Find where the given text appears and provide that cell's center as (X, Y) coordinate. 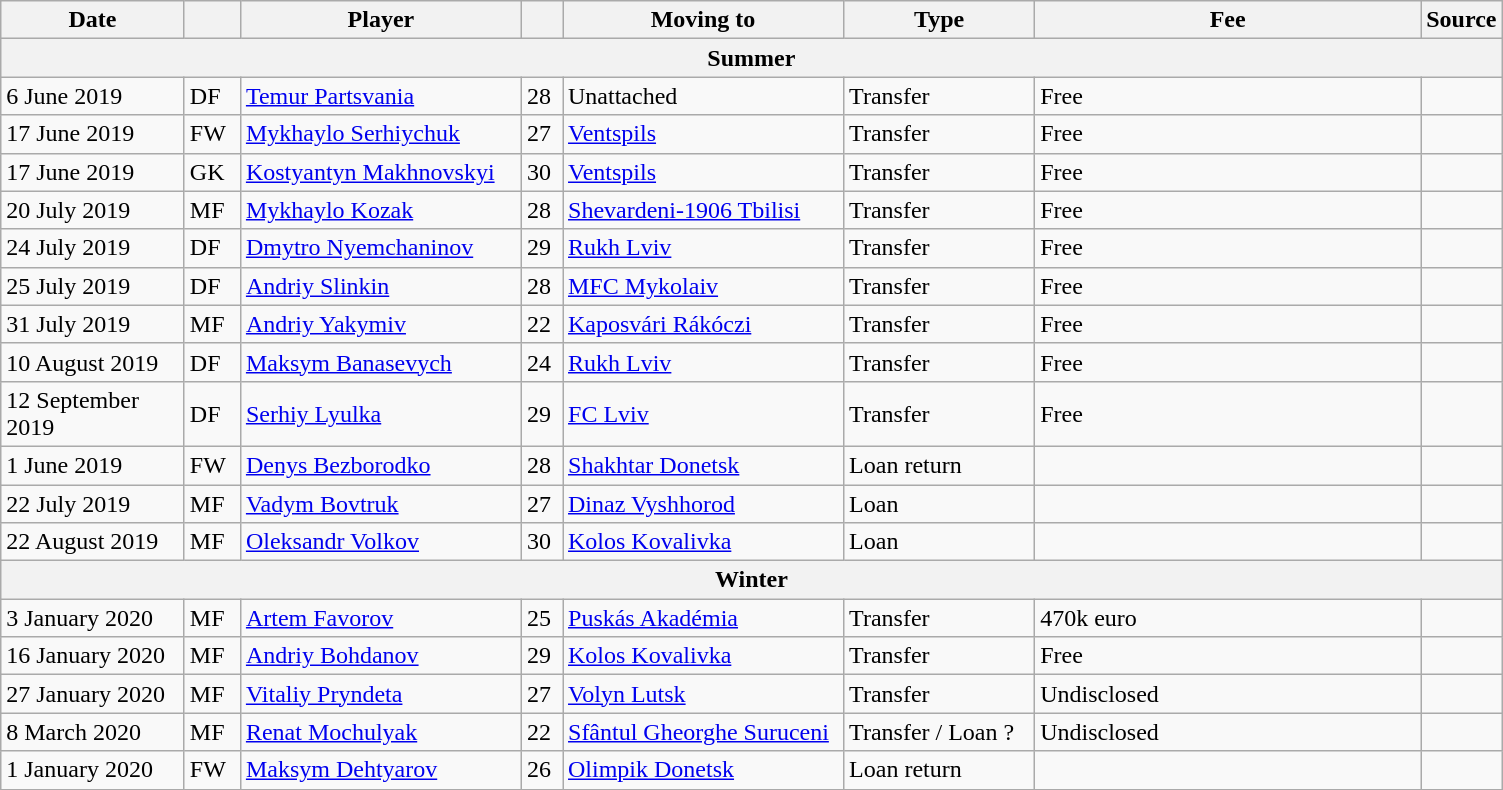
Moving to (702, 20)
Mykhaylo Kozak (380, 210)
Fee (1228, 20)
31 July 2019 (93, 324)
6 June 2019 (93, 96)
Kaposvári Rákóczi (702, 324)
24 (542, 362)
Player (380, 20)
16 January 2020 (93, 656)
Type (940, 20)
Dmytro Nyemchaninov (380, 248)
Maksym Banasevych (380, 362)
Winter (752, 580)
25 July 2019 (93, 286)
Shakhtar Donetsk (702, 465)
Renat Mochulyak (380, 732)
Shevardeni-1906 Tbilisi (702, 210)
27 January 2020 (93, 694)
Transfer / Loan ? (940, 732)
10 August 2019 (93, 362)
26 (542, 770)
Puskás Akadémia (702, 618)
Serhiy Lyulka (380, 414)
Andriy Slinkin (380, 286)
Maksym Dehtyarov (380, 770)
Vitaliy Pryndeta (380, 694)
FC Lviv (702, 414)
Olimpik Donetsk (702, 770)
Denys Bezborodko (380, 465)
Sfântul Gheorghe Suruceni (702, 732)
MFC Mykolaiv (702, 286)
3 January 2020 (93, 618)
25 (542, 618)
24 July 2019 (93, 248)
Summer (752, 58)
Kostyantyn Makhnovskyi (380, 172)
20 July 2019 (93, 210)
Date (93, 20)
Volyn Lutsk (702, 694)
22 August 2019 (93, 542)
470k euro (1228, 618)
Vadym Bovtruk (380, 503)
22 July 2019 (93, 503)
Andriy Bohdanov (380, 656)
GK (212, 172)
1 June 2019 (93, 465)
8 March 2020 (93, 732)
Unattached (702, 96)
12 September 2019 (93, 414)
1 January 2020 (93, 770)
Dinaz Vyshhorod (702, 503)
Artem Favorov (380, 618)
Mykhaylo Serhiychuk (380, 134)
Source (1462, 20)
Oleksandr Volkov (380, 542)
Temur Partsvania (380, 96)
Andriy Yakymiv (380, 324)
